Find where the given text appears and provide that cell's center as (X, Y) coordinate. 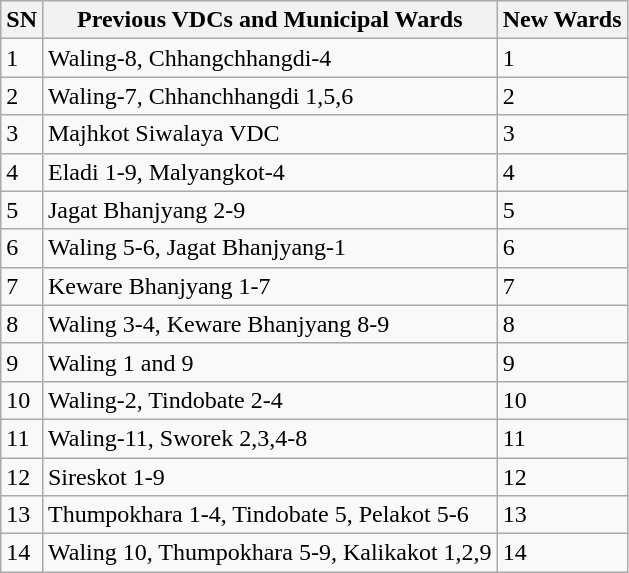
Waling-2, Tindobate 2-4 (270, 400)
Waling 10, Thumpokhara 5-9, Kalikakot 1,2,9 (270, 553)
Waling 1 and 9 (270, 362)
Waling-7, Chhanchhangdi 1,5,6 (270, 96)
SN (22, 20)
Majhkot Siwalaya VDC (270, 134)
Waling 3-4, Keware Bhanjyang 8-9 (270, 324)
Sireskot 1-9 (270, 477)
New Wards (562, 20)
Previous VDCs and Municipal Wards (270, 20)
Waling-11, Sworek 2,3,4-8 (270, 438)
Keware Bhanjyang 1-7 (270, 286)
Eladi 1-9, Malyangkot-4 (270, 172)
Jagat Bhanjyang 2-9 (270, 210)
Waling-8, Chhangchhangdi-4 (270, 58)
Thumpokhara 1-4, Tindobate 5, Pelakot 5-6 (270, 515)
Waling 5-6, Jagat Bhanjyang-1 (270, 248)
